Pinpoint the cell where the given text exists, returning its (X, Y) midpoint coordinate. 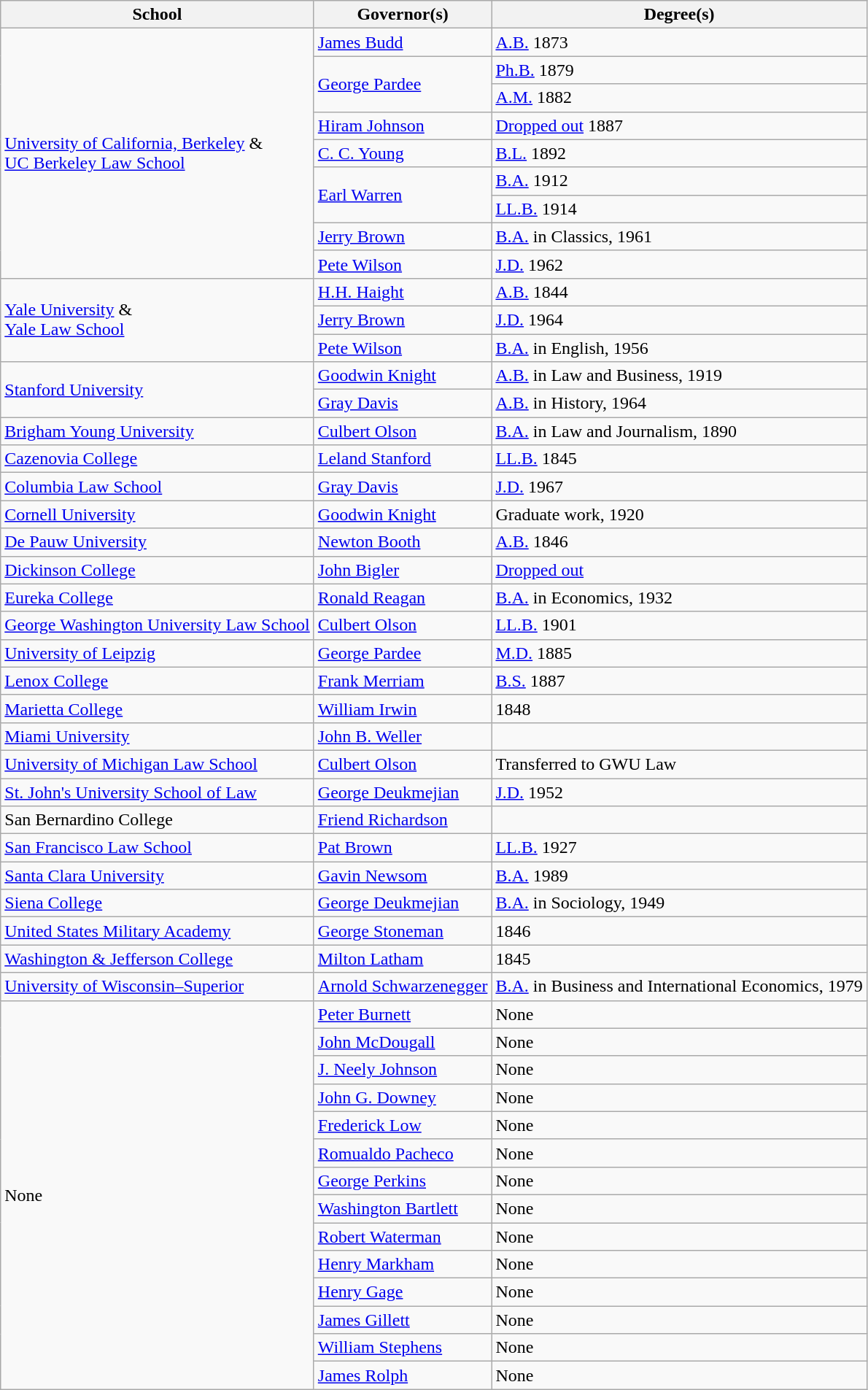
Frederick Low (403, 1125)
James Gillett (403, 1320)
Brigham Young University (158, 431)
Degree(s) (679, 15)
B.A. in Sociology, 1949 (679, 903)
Peter Burnett (403, 1014)
George Perkins (403, 1181)
Graduate work, 1920 (679, 514)
Dropped out 1887 (679, 126)
J. Neely Johnson (403, 1070)
B.A. in Economics, 1932 (679, 598)
Washington & Jefferson College (158, 959)
Cornell University (158, 514)
Marietta College (158, 708)
Leland Stanford (403, 459)
Miami University (158, 736)
Santa Clara University (158, 876)
John McDougall (403, 1042)
William Irwin (403, 708)
Earl Warren (403, 195)
John B. Weller (403, 736)
H.H. Haight (403, 292)
Henry Markham (403, 1264)
San Francisco Law School (158, 848)
De Pauw University (158, 542)
Cazenovia College (158, 459)
Milton Latham (403, 959)
George Stoneman (403, 931)
Arnold Schwarzenegger (403, 986)
J.D. 1967 (679, 487)
J.D. 1952 (679, 792)
James Rolph (403, 1375)
A.B. in History, 1964 (679, 404)
University of California, Berkeley &UC Berkeley Law School (158, 153)
Washington Bartlett (403, 1208)
B.A. 1989 (679, 876)
Henry Gage (403, 1292)
B.S. 1887 (679, 681)
B.A. 1912 (679, 181)
Hiram Johnson (403, 126)
J.D. 1962 (679, 264)
M.D. 1885 (679, 653)
A.B. 1873 (679, 42)
A.B. in Law and Business, 1919 (679, 376)
Transferred to GWU Law (679, 764)
A.B. 1844 (679, 292)
Governor(s) (403, 15)
J.D. 1964 (679, 320)
Newton Booth (403, 542)
Pat Brown (403, 848)
LL.B. 1845 (679, 459)
University of Leipzig (158, 653)
Lenox College (158, 681)
A.B. 1846 (679, 542)
A.M. 1882 (679, 98)
1845 (679, 959)
Romualdo Pacheco (403, 1153)
St. John's University School of Law (158, 792)
Yale University &Yale Law School (158, 320)
William Stephens (403, 1348)
George Washington University Law School (158, 625)
Gavin Newsom (403, 876)
Dropped out (679, 570)
LL.B. 1927 (679, 848)
C. C. Young (403, 153)
B.A. in Business and International Economics, 1979 (679, 986)
Ph.B. 1879 (679, 70)
Columbia Law School (158, 487)
John G. Downey (403, 1097)
Stanford University (158, 390)
LL.B. 1914 (679, 209)
Frank Merriam (403, 681)
University of Michigan Law School (158, 764)
Robert Waterman (403, 1237)
University of Wisconsin–Superior (158, 986)
Dickinson College (158, 570)
Friend Richardson (403, 820)
B.L. 1892 (679, 153)
Eureka College (158, 598)
Siena College (158, 903)
1846 (679, 931)
School (158, 15)
San Bernardino College (158, 820)
LL.B. 1901 (679, 625)
B.A. in English, 1956 (679, 348)
1848 (679, 708)
United States Military Academy (158, 931)
John Bigler (403, 570)
Ronald Reagan (403, 598)
B.A. in Classics, 1961 (679, 236)
B.A. in Law and Journalism, 1890 (679, 431)
James Budd (403, 42)
